Capture the cell that displays the provided text and extract its [X, Y] central coordinate. 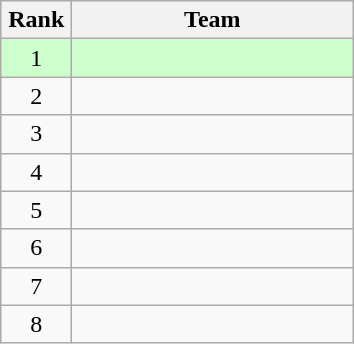
7 [36, 286]
Rank [36, 20]
2 [36, 96]
8 [36, 324]
6 [36, 248]
1 [36, 58]
4 [36, 172]
5 [36, 210]
Team [212, 20]
3 [36, 134]
